Output the (x, y) coordinate of the center of the cell containing the given text.  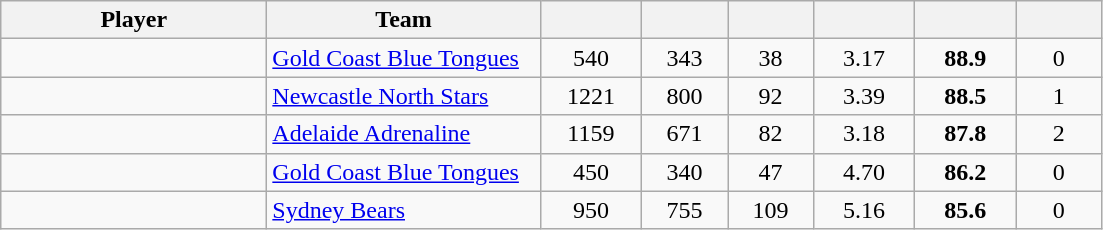
3.17 (864, 58)
85.6 (966, 210)
82 (771, 134)
671 (684, 134)
47 (771, 172)
5.16 (864, 210)
2 (1059, 134)
86.2 (966, 172)
340 (684, 172)
3.18 (864, 134)
755 (684, 210)
92 (771, 96)
88.5 (966, 96)
540 (590, 58)
88.9 (966, 58)
109 (771, 210)
1 (1059, 96)
1159 (590, 134)
4.70 (864, 172)
3.39 (864, 96)
950 (590, 210)
Newcastle North Stars (404, 96)
Team (404, 20)
1221 (590, 96)
450 (590, 172)
Adelaide Adrenaline (404, 134)
Player (134, 20)
87.8 (966, 134)
343 (684, 58)
Sydney Bears (404, 210)
800 (684, 96)
38 (771, 58)
